Determine the [x, y] coordinate at the center of the cell enclosing the given text.  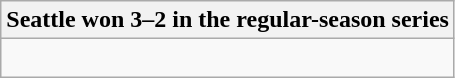
Seattle won 3–2 in the regular-season series [228, 20]
